Provide the (X, Y) coordinate of the cell's center where the given text is located.  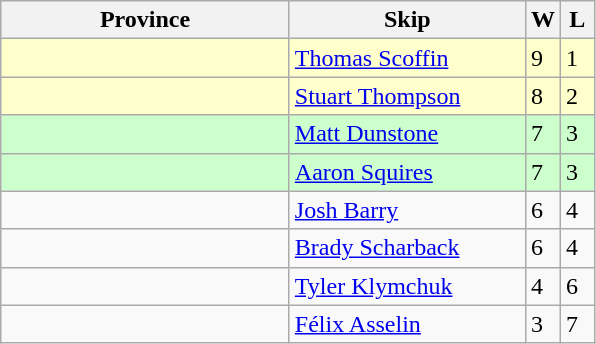
Tyler Klymchuk (407, 286)
Thomas Scoffin (407, 58)
Félix Asselin (407, 324)
2 (577, 96)
Matt Dunstone (407, 134)
Josh Barry (407, 210)
1 (577, 58)
Brady Scharback (407, 248)
8 (542, 96)
Province (146, 20)
L (577, 20)
Skip (407, 20)
W (542, 20)
Aaron Squires (407, 172)
9 (542, 58)
Stuart Thompson (407, 96)
